From the cell containing the given text, extract its center point as (x, y) coordinate. 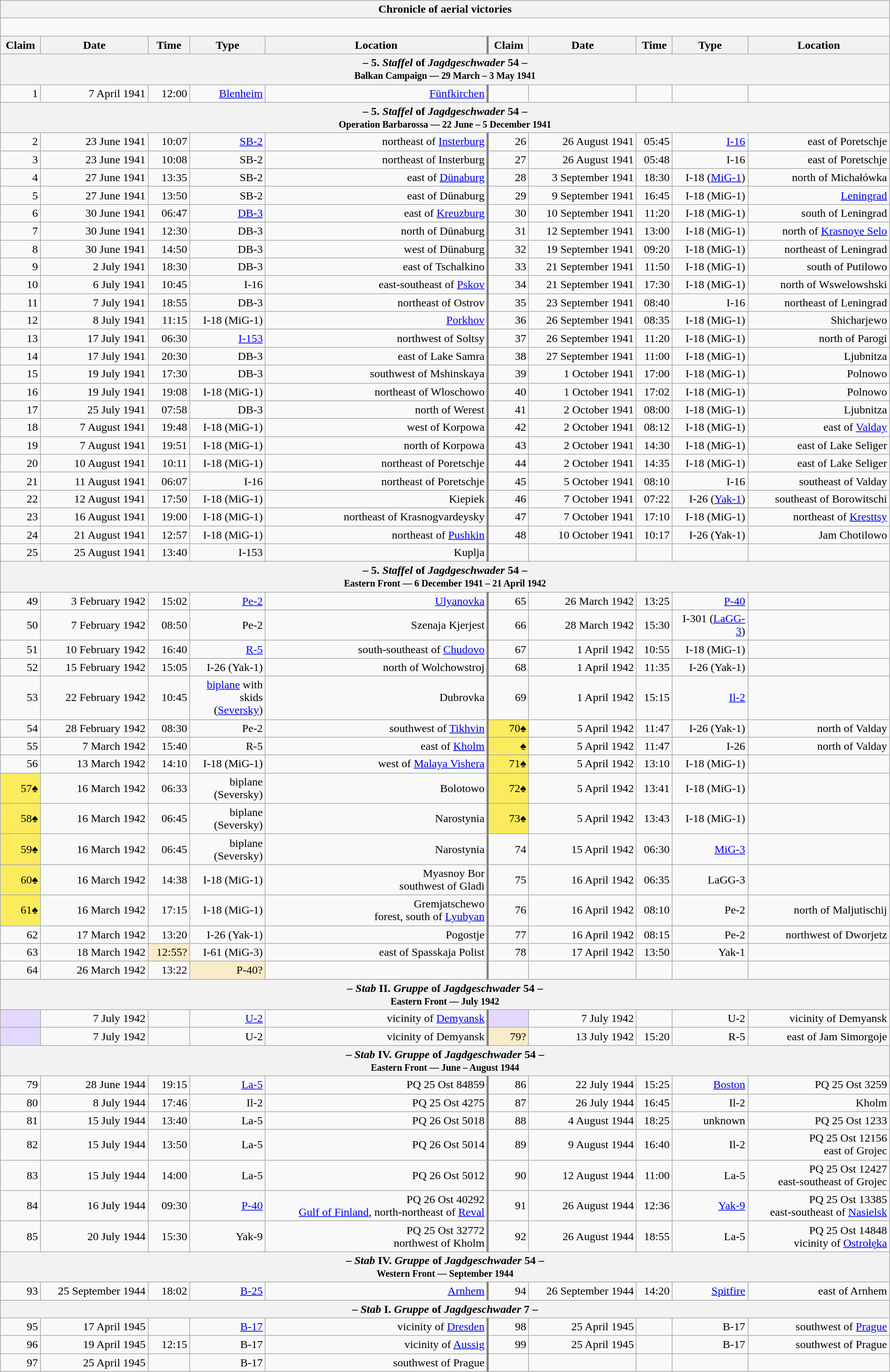
14 (21, 356)
14:20 (654, 1291)
66 (508, 625)
63 (21, 953)
53 (21, 698)
16 (21, 392)
19 April 1945 (94, 1345)
17:10 (654, 517)
2 (21, 142)
I-26 (710, 746)
88 (508, 1120)
15:40 (169, 746)
PQ 25 Ost 32772 northwest of Kholm (376, 1236)
PQ 25 Ost 1233 (819, 1120)
east of Kholm (376, 746)
east of Kreuzburg (376, 213)
08:40 (654, 303)
PQ 26 Ost 5014 (376, 1145)
east of Jam Simorgoje (819, 1037)
84 (21, 1206)
northeast of Pushkin (376, 534)
51 (21, 649)
Bolotowo (376, 788)
17:02 (654, 392)
north of Michałówka (819, 177)
13:00 (654, 231)
10:07 (169, 142)
12:15 (169, 1345)
PQ 25 Ost 14848vicinity of Ostrołęka (819, 1236)
Kuplja (376, 553)
– 5. Staffel of Jagdgeschwader 54 –Balkan Campaign — 29 March – 3 May 1941 (445, 69)
PQ 25 Ost 12156 east of Grojec (819, 1145)
14:10 (169, 764)
73♠ (508, 818)
75 (508, 879)
13:10 (654, 764)
12:57 (169, 534)
east of Spasskaja Polist (376, 953)
38 (508, 356)
2 July 1941 (94, 267)
10:11 (169, 463)
24 (21, 534)
Shicharjewo (819, 320)
10 September 1941 (582, 213)
19 (21, 445)
13:43 (654, 818)
11 (21, 303)
22 (21, 499)
Arnhem (376, 1291)
northeast of Ostrov (376, 303)
95 (21, 1327)
74 (508, 849)
92 (508, 1236)
10:08 (169, 160)
31 (508, 231)
Chronicle of aerial victories (445, 9)
Blenheim (227, 93)
12:36 (654, 1206)
8 July 1941 (94, 320)
Kholm (819, 1103)
49 (21, 601)
16 August 1941 (94, 517)
southwest of Tikhvin (376, 728)
12 August 1944 (582, 1175)
Ulyanovka (376, 601)
PQ 25 Ost 12427 east-southeast of Grojec (819, 1175)
15 February 1942 (94, 667)
southeast of Borowitschi (819, 499)
6 July 1941 (94, 285)
09:30 (169, 1206)
– 5. Staffel of Jagdgeschwader 54 –Operation Barbarossa — 22 June – 5 December 1941 (445, 117)
44 (508, 463)
PQ 26 Ost 40292Gulf of Finland, north-northeast of Reval (376, 1206)
12 (21, 320)
7 April 1941 (94, 93)
58♠ (21, 818)
56 (21, 764)
36 (508, 320)
15 April 1942 (582, 849)
south-southeast of Chudovo (376, 649)
60♠ (21, 879)
19:51 (169, 445)
39 (508, 374)
unknown (710, 1120)
south of Putilowo (819, 267)
21 (21, 481)
90 (508, 1175)
11:50 (654, 267)
19 September 1941 (582, 249)
12 August 1941 (94, 499)
10:17 (654, 534)
– Stab IV. Gruppe of Jagdgeschwader 54 –Western Front — September 1944 (445, 1267)
north of Parogi (819, 338)
07:22 (654, 499)
13:35 (169, 177)
east of Arnhem (819, 1291)
15:05 (169, 667)
20 July 1944 (94, 1236)
19:00 (169, 517)
north of Korpowa (376, 445)
north of Werest (376, 410)
vicinity of Aussig (376, 1345)
biplane with skids (Seversky) (227, 698)
3 September 1941 (582, 177)
♠ (508, 746)
3 (21, 160)
3 February 1942 (94, 601)
8 (21, 249)
north of Dünaburg (376, 231)
17 (21, 410)
35 (508, 303)
99 (508, 1345)
east-southeast of Pskov (376, 285)
43 (508, 445)
78 (508, 953)
41 (508, 410)
11:15 (169, 320)
08:30 (169, 728)
22 July 1944 (582, 1085)
96 (21, 1345)
08:50 (169, 625)
25 (21, 553)
28 June 1944 (94, 1085)
southeast of Valday (819, 481)
14:30 (654, 445)
65 (508, 601)
40 (508, 392)
33 (508, 267)
Fünfkirchen (376, 93)
9 August 1944 (582, 1145)
14:35 (654, 463)
05:48 (654, 160)
48 (508, 534)
west of Dünaburg (376, 249)
17 April 1942 (582, 953)
I-301 (LaGG-3) (710, 625)
12:30 (169, 231)
98 (508, 1327)
18 March 1942 (94, 953)
8 July 1944 (94, 1103)
9 September 1941 (582, 195)
08:00 (654, 410)
14:50 (169, 249)
Kiepiek (376, 499)
87 (508, 1103)
Jam Chotilowo (819, 534)
25 July 1941 (94, 410)
59♠ (21, 849)
7 (21, 231)
MiG-3 (710, 849)
southwest of Mshinskaya (376, 374)
northeast of Wloschowo (376, 392)
20:30 (169, 356)
10 August 1941 (94, 463)
32 (508, 249)
16 July 1944 (94, 1206)
76 (508, 910)
13:20 (169, 934)
17:46 (169, 1103)
northwest of Soltsy (376, 338)
26 July 1944 (582, 1103)
22 February 1942 (94, 698)
PQ 26 Ost 5018 (376, 1120)
34 (508, 285)
north of Krasnoye Selo (819, 231)
79? (508, 1037)
28 (508, 177)
85 (21, 1236)
21 August 1941 (94, 534)
61♠ (21, 910)
13:22 (169, 970)
79 (21, 1085)
08:12 (654, 427)
68 (508, 667)
27 (508, 160)
83 (21, 1175)
67 (508, 649)
97 (21, 1363)
06:07 (169, 481)
Porkhov (376, 320)
11 August 1941 (94, 481)
19:08 (169, 392)
23 September 1941 (582, 303)
46 (508, 499)
05:45 (654, 142)
14:38 (169, 879)
13:41 (654, 788)
14:00 (169, 1175)
70♠ (508, 728)
PQ 25 Ost 4275 (376, 1103)
29 (508, 195)
4 (21, 177)
71♠ (508, 764)
07:58 (169, 410)
19:48 (169, 427)
13:25 (654, 601)
93 (21, 1291)
Myasnoy Borsouthwest of Gladi (376, 879)
PQ 25 Ost 3259 (819, 1085)
81 (21, 1120)
11:35 (654, 667)
10 (21, 285)
west of Malaya Vishera (376, 764)
18:25 (654, 1120)
42 (508, 427)
77 (508, 934)
27 September 1941 (582, 356)
82 (21, 1145)
15:02 (169, 601)
northeast of Krasnogvardeysky (376, 517)
B-25 (227, 1291)
PQ 25 Ost 13385 east-southeast of Nasielsk (819, 1206)
northeast of Kresttsy (819, 517)
08:15 (654, 934)
06:35 (654, 879)
Pogostje (376, 934)
1 (21, 93)
17:15 (169, 910)
east of Tschalkino (376, 267)
52 (21, 667)
80 (21, 1103)
LaGG-3 (710, 879)
86 (508, 1085)
28 March 1942 (582, 625)
69 (508, 698)
10:55 (654, 649)
15:25 (654, 1085)
72♠ (508, 788)
west of Korpowa (376, 427)
17 March 1942 (94, 934)
7 March 1942 (94, 746)
57♠ (21, 788)
vicinity of Dresden (376, 1327)
10 October 1941 (582, 534)
Boston (710, 1085)
62 (21, 934)
15:20 (654, 1037)
54 (21, 728)
Szenaja Kjerjest (376, 625)
– 5. Staffel of Jagdgeschwader 54 –Eastern Front — 6 December 1941 – 21 April 1942 (445, 577)
Spitfire (710, 1291)
25 August 1941 (94, 553)
north of Wolchowstroj (376, 667)
Leningrad (819, 195)
13 March 1942 (94, 764)
09:20 (654, 249)
7 July 1941 (94, 303)
37 (508, 338)
45 (508, 481)
Yak-1 (710, 953)
13 July 1942 (582, 1037)
17:50 (169, 499)
17:00 (654, 374)
12 September 1941 (582, 231)
5 (21, 195)
I-61 (MiG-3) (227, 953)
– Stab II. Gruppe of Jagdgeschwader 54 –Eastern Front — July 1942 (445, 995)
08:35 (654, 320)
east of Valday (819, 427)
4 August 1944 (582, 1120)
18:02 (169, 1291)
06:47 (169, 213)
east of Lake Samra (376, 356)
50 (21, 625)
north of Wswelowshski (819, 285)
13 (21, 338)
23 (21, 517)
7 February 1942 (94, 625)
91 (508, 1206)
55 (21, 746)
28 February 1942 (94, 728)
89 (508, 1145)
20 (21, 463)
– Stab IV. Gruppe of Jagdgeschwader 54 –Eastern Front — June – August 1944 (445, 1060)
26 (508, 142)
PQ 26 Ost 5012 (376, 1175)
30 (508, 213)
– Stab I. Gruppe of Jagdgeschwader 7 – (445, 1309)
17 April 1945 (94, 1327)
94 (508, 1291)
18 (21, 427)
northwest of Dworjetz (819, 934)
south of Leningrad (819, 213)
64 (21, 970)
26 September 1944 (582, 1291)
north of Maljutischij (819, 910)
19:15 (169, 1085)
15:15 (654, 698)
Gremjatschewoforest, south of Lyubyan (376, 910)
25 September 1944 (94, 1291)
10 February 1942 (94, 649)
P-40? (227, 970)
12:00 (169, 93)
Dubrovka (376, 698)
6 (21, 213)
47 (508, 517)
PQ 25 Ost 84859 (376, 1085)
12:55? (169, 953)
5 October 1941 (582, 481)
9 (21, 267)
15 (21, 374)
06:33 (169, 788)
